Capture the cell that displays the provided text and extract its (x, y) central coordinate. 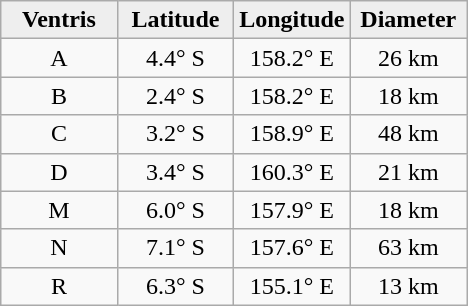
158.9° E (292, 134)
26 km (408, 58)
Diameter (408, 20)
13 km (408, 286)
4.4° S (175, 58)
Longitude (292, 20)
157.9° E (292, 210)
Ventris (59, 20)
B (59, 96)
2.4° S (175, 96)
Latitude (175, 20)
3.4° S (175, 172)
D (59, 172)
48 km (408, 134)
3.2° S (175, 134)
R (59, 286)
N (59, 248)
6.0° S (175, 210)
160.3° E (292, 172)
155.1° E (292, 286)
M (59, 210)
7.1° S (175, 248)
6.3° S (175, 286)
21 km (408, 172)
C (59, 134)
63 km (408, 248)
A (59, 58)
157.6° E (292, 248)
